Identify which cell holds the provided text, then report its [X, Y] central coordinate. 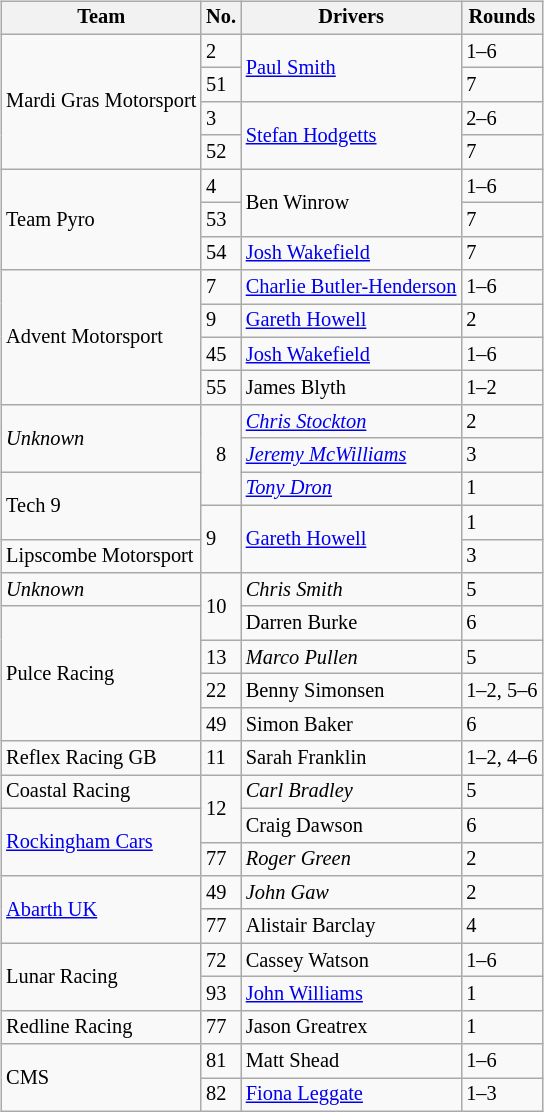
Team Pyro [101, 220]
Drivers [351, 18]
82 [221, 1095]
93 [221, 994]
Marco Pullen [351, 657]
Tony Dron [351, 489]
Rounds [502, 18]
13 [221, 657]
Tech 9 [101, 506]
Advent Motorsport [101, 338]
Darren Burke [351, 623]
2–6 [502, 119]
54 [221, 253]
1–2 [502, 388]
Team [101, 18]
22 [221, 691]
53 [221, 220]
Benny Simonsen [351, 691]
No. [221, 18]
Chris Smith [351, 590]
52 [221, 152]
Carl Bradley [351, 792]
James Blyth [351, 388]
Lipscombe Motorsport [101, 556]
8 [221, 456]
Redline Racing [101, 1027]
Rockingham Cars [101, 842]
Alistair Barclay [351, 926]
81 [221, 1061]
Roger Green [351, 859]
Jeremy McWilliams [351, 455]
Stefan Hodgetts [351, 136]
CMS [101, 1078]
John Williams [351, 994]
Fiona Leggate [351, 1095]
Simon Baker [351, 724]
Cassey Watson [351, 960]
Matt Shead [351, 1061]
Paul Smith [351, 68]
Chris Stockton [351, 422]
Coastal Racing [101, 792]
72 [221, 960]
Charlie Butler-Henderson [351, 287]
1–2, 4–6 [502, 758]
Reflex Racing GB [101, 758]
11 [221, 758]
55 [221, 388]
Pulce Racing [101, 674]
1–2, 5–6 [502, 691]
45 [221, 354]
10 [221, 606]
Abarth UK [101, 910]
Jason Greatrex [351, 1027]
Lunar Racing [101, 976]
Craig Dawson [351, 825]
1–3 [502, 1095]
John Gaw [351, 893]
Mardi Gras Motorsport [101, 102]
51 [221, 85]
Sarah Franklin [351, 758]
12 [221, 808]
Ben Winrow [351, 202]
